Find where the given text appears and provide that cell's center as [x, y] coordinate. 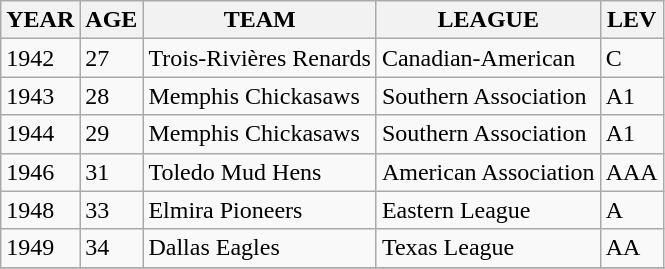
Dallas Eagles [260, 248]
29 [112, 134]
27 [112, 58]
LEV [632, 20]
AGE [112, 20]
Trois-Rivières Renards [260, 58]
1942 [40, 58]
American Association [488, 172]
1944 [40, 134]
AA [632, 248]
AAA [632, 172]
1943 [40, 96]
Canadian-American [488, 58]
1946 [40, 172]
Elmira Pioneers [260, 210]
28 [112, 96]
1949 [40, 248]
C [632, 58]
TEAM [260, 20]
33 [112, 210]
1948 [40, 210]
Toledo Mud Hens [260, 172]
A [632, 210]
LEAGUE [488, 20]
Texas League [488, 248]
Eastern League [488, 210]
YEAR [40, 20]
34 [112, 248]
31 [112, 172]
